Detect which cell encompasses the target text, then output its [X, Y] center coordinate. 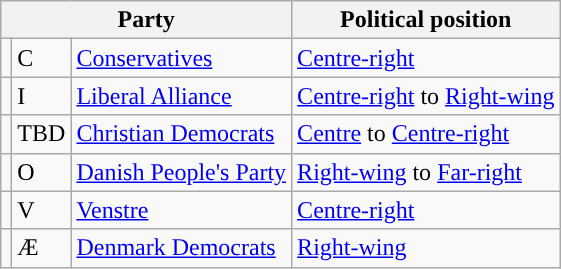
Centre to Centre-right [426, 134]
Denmark Democrats [182, 248]
Christian Democrats [182, 134]
Conservatives [182, 58]
Right-wing [426, 248]
Centre-right to Right-wing [426, 96]
Venstre [182, 210]
C [42, 58]
Political position [426, 20]
Æ [42, 248]
I [42, 96]
O [42, 172]
Danish People's Party [182, 172]
Party [146, 20]
Liberal Alliance [182, 96]
V [42, 210]
TBD [42, 134]
Right-wing to Far-right [426, 172]
